Provide the (x, y) coordinate of the cell's center where the given text is located.  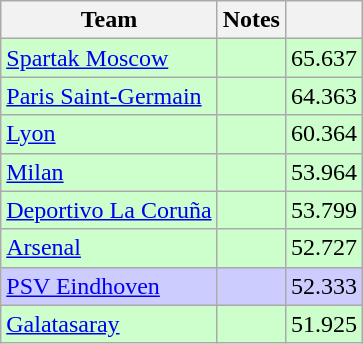
53.799 (324, 210)
65.637 (324, 58)
Notes (251, 20)
52.727 (324, 248)
PSV Eindhoven (109, 286)
Spartak Moscow (109, 58)
Deportivo La Coruña (109, 210)
64.363 (324, 96)
Team (109, 20)
Arsenal (109, 248)
Milan (109, 172)
53.964 (324, 172)
60.364 (324, 134)
51.925 (324, 324)
Paris Saint-Germain (109, 96)
Galatasaray (109, 324)
52.333 (324, 286)
Lyon (109, 134)
